From the cell containing the given text, extract its center point as (x, y) coordinate. 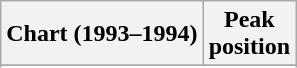
Chart (1993–1994) (102, 34)
Peakposition (249, 34)
